Find where the given text appears and provide that cell's center as (X, Y) coordinate. 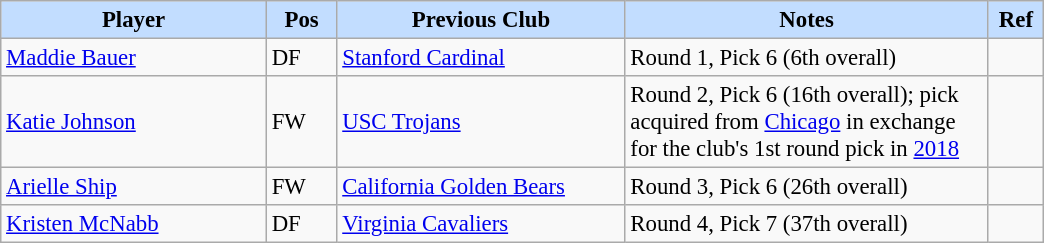
Round 1, Pick 6 (6th overall) (806, 58)
California Golden Bears (481, 187)
Round 4, Pick 7 (37th overall) (806, 224)
USC Trojans (481, 122)
Kristen McNabb (134, 224)
Arielle Ship (134, 187)
Previous Club (481, 20)
Virginia Cavaliers (481, 224)
Round 3, Pick 6 (26th overall) (806, 187)
Stanford Cardinal (481, 58)
Round 2, Pick 6 (16th overall); pick acquired from Chicago in exchange for the club's 1st round pick in 2018 (806, 122)
Ref (1016, 20)
Maddie Bauer (134, 58)
Pos (302, 20)
Notes (806, 20)
Katie Johnson (134, 122)
Player (134, 20)
